Detect which cell encompasses the target text, then output its [x, y] center coordinate. 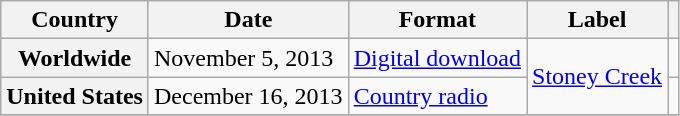
Country [75, 20]
Date [248, 20]
United States [75, 96]
Country radio [437, 96]
Digital download [437, 58]
November 5, 2013 [248, 58]
Stoney Creek [598, 77]
Label [598, 20]
December 16, 2013 [248, 96]
Format [437, 20]
Worldwide [75, 58]
